Scan for the cell matching the given text and deliver its (X, Y) coordinate at center. 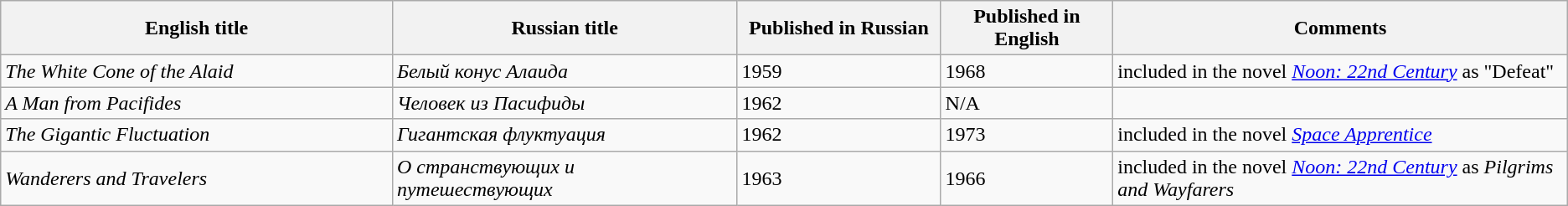
Wanderers and Travelers (197, 178)
1966 (1027, 178)
included in the novel Noon: 22nd Century as Pilgrims and Wayfarers (1340, 178)
Белый конус Алаида (565, 71)
The White Cone of the Alaid (197, 71)
1959 (839, 71)
1973 (1027, 135)
1968 (1027, 71)
included in the novel Noon: 22nd Century as "Defeat" (1340, 71)
The Gigantic Fluctuation (197, 135)
Человек из Пасифиды (565, 103)
N/A (1027, 103)
О странствующих и путешествующих (565, 178)
Comments (1340, 28)
1963 (839, 178)
A Man from Pacifides (197, 103)
Published in English (1027, 28)
Published in Russian (839, 28)
Russian title (565, 28)
Гигантская флуктуация (565, 135)
included in the novel Space Apprentice (1340, 135)
English title (197, 28)
